Pinpoint the cell where the given text exists, returning its [X, Y] midpoint coordinate. 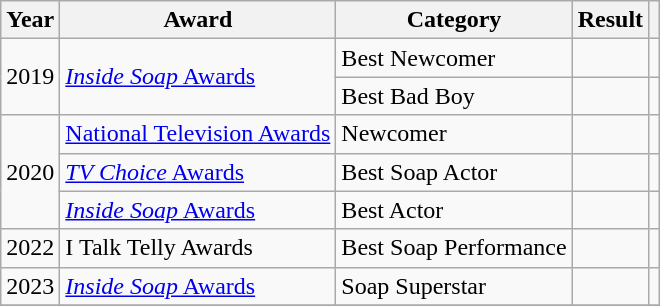
National Television Awards [198, 134]
2019 [30, 77]
Result [610, 20]
2022 [30, 248]
Newcomer [454, 134]
I Talk Telly Awards [198, 248]
Soap Superstar [454, 286]
Best Soap Actor [454, 172]
Year [30, 20]
Best Bad Boy [454, 96]
Best Actor [454, 210]
2020 [30, 172]
Award [198, 20]
Best Soap Performance [454, 248]
2023 [30, 286]
Best Newcomer [454, 58]
TV Choice Awards [198, 172]
Category [454, 20]
